For the text-containing cell, return its midpoint in (x, y) coordinate format. 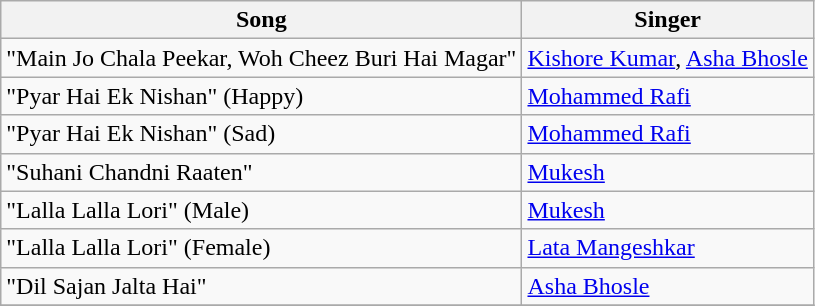
"Pyar Hai Ek Nishan" (Sad) (262, 134)
"Lalla Lalla Lori" (Male) (262, 210)
"Lalla Lalla Lori" (Female) (262, 248)
"Main Jo Chala Peekar, Woh Cheez Buri Hai Magar" (262, 58)
"Dil Sajan Jalta Hai" (262, 286)
Song (262, 20)
Kishore Kumar, Asha Bhosle (668, 58)
Lata Mangeshkar (668, 248)
"Pyar Hai Ek Nishan" (Happy) (262, 96)
"Suhani Chandni Raaten" (262, 172)
Asha Bhosle (668, 286)
Singer (668, 20)
